Search for the cell housing the specified text and yield its (x, y) center coordinate. 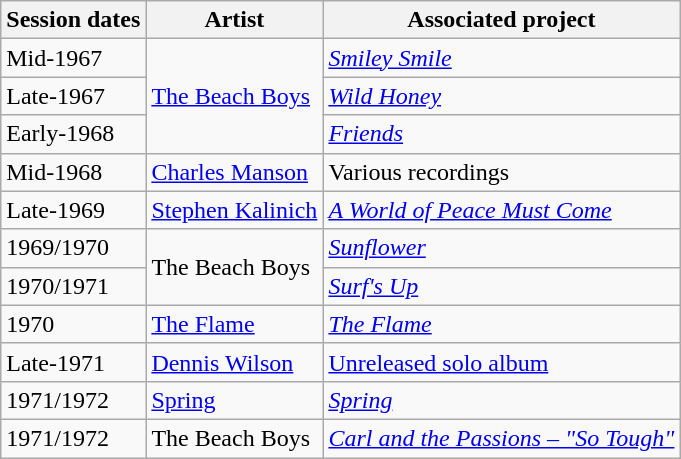
Carl and the Passions – "So Tough" (502, 438)
Mid-1967 (74, 58)
Artist (234, 20)
Wild Honey (502, 96)
Smiley Smile (502, 58)
Late-1969 (74, 210)
Session dates (74, 20)
1970/1971 (74, 286)
Stephen Kalinich (234, 210)
Late-1971 (74, 362)
Mid-1968 (74, 172)
Surf's Up (502, 286)
Associated project (502, 20)
Early-1968 (74, 134)
Charles Manson (234, 172)
1970 (74, 324)
A World of Peace Must Come (502, 210)
1969/1970 (74, 248)
Late-1967 (74, 96)
Unreleased solo album (502, 362)
Sunflower (502, 248)
Friends (502, 134)
Various recordings (502, 172)
Dennis Wilson (234, 362)
